Locate the cell with the specified text and output its (x, y) center coordinate. 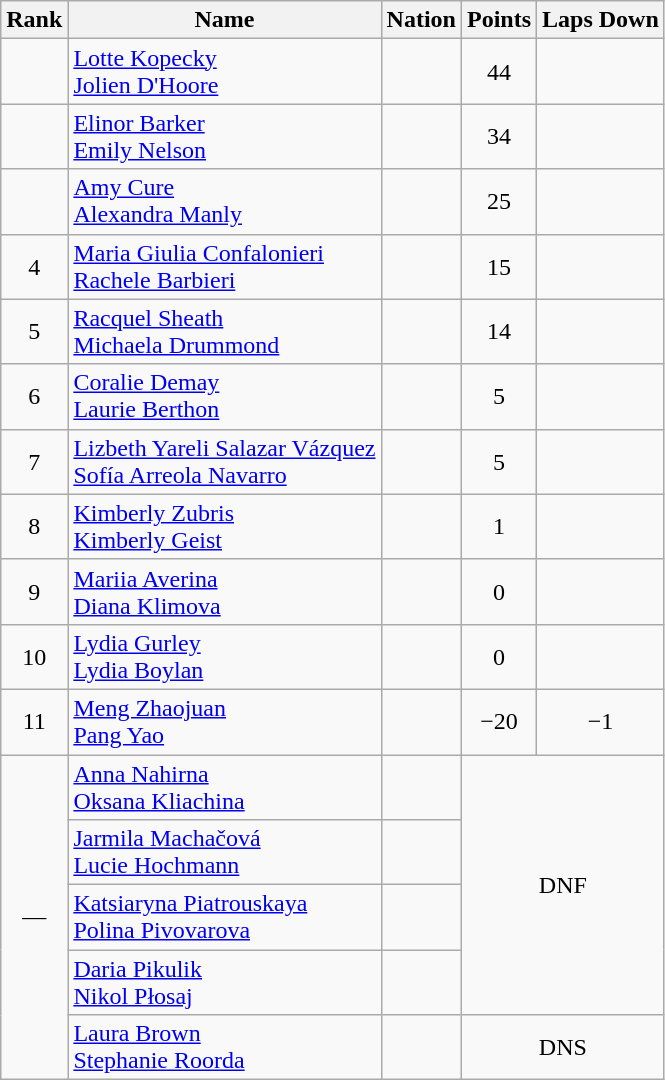
Laps Down (601, 20)
Daria PikulikNikol Płosaj (224, 982)
Coralie DemayLaurie Berthon (224, 396)
15 (498, 266)
— (34, 916)
1 (498, 526)
Nation (421, 20)
Elinor BarkerEmily Nelson (224, 136)
25 (498, 202)
Laura BrownStephanie Roorda (224, 1048)
−1 (601, 722)
Katsiaryna PiatrouskayaPolina Pivovarova (224, 918)
14 (498, 332)
11 (34, 722)
Points (498, 20)
9 (34, 592)
Maria Giulia ConfalonieriRachele Barbieri (224, 266)
Anna NahirnaOksana Kliachina (224, 786)
Meng ZhaojuanPang Yao (224, 722)
44 (498, 72)
8 (34, 526)
6 (34, 396)
Lizbeth Yareli Salazar VázquezSofía Arreola Navarro (224, 462)
−20 (498, 722)
Racquel SheathMichaela Drummond (224, 332)
Kimberly ZubrisKimberly Geist (224, 526)
Amy CureAlexandra Manly (224, 202)
Name (224, 20)
Jarmila MachačováLucie Hochmann (224, 852)
DNF (562, 884)
4 (34, 266)
34 (498, 136)
Lydia GurleyLydia Boylan (224, 656)
7 (34, 462)
DNS (562, 1048)
Rank (34, 20)
Mariia AverinaDiana Klimova (224, 592)
10 (34, 656)
Lotte KopeckyJolien D'Hoore (224, 72)
